Provide the (x, y) coordinate of the cell's center where the given text is located.  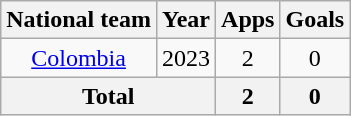
National team (79, 20)
2023 (186, 58)
Apps (248, 20)
Colombia (79, 58)
Goals (315, 20)
Year (186, 20)
Total (108, 96)
